Locate the cell with the specified text and output its [x, y] center coordinate. 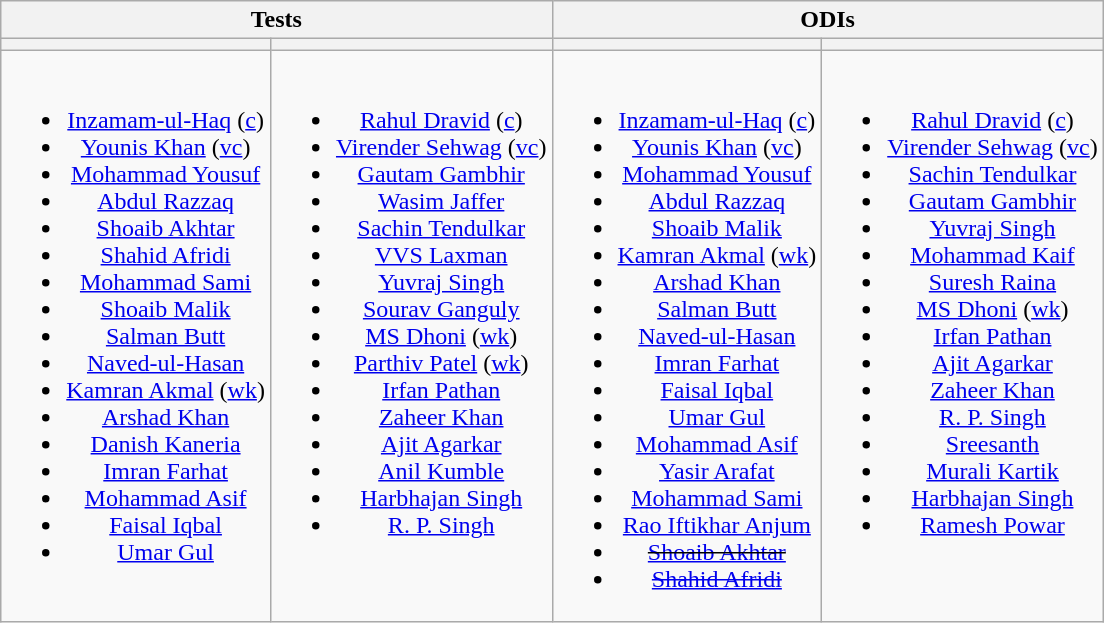
Tests [276, 20]
ODIs [828, 20]
